Capture the cell that displays the provided text and extract its (x, y) central coordinate. 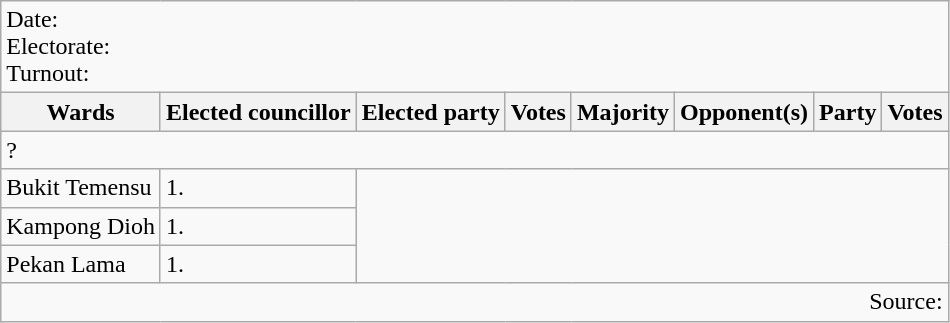
? (474, 150)
Majority (622, 112)
Pekan Lama (81, 264)
Opponent(s) (744, 112)
Elected party (430, 112)
Kampong Dioh (81, 226)
Party (848, 112)
Wards (81, 112)
Date: Electorate: Turnout: (474, 47)
Elected councillor (258, 112)
Bukit Temensu (81, 188)
Source: (474, 302)
